Locate the cell with the specified text and output its (x, y) center coordinate. 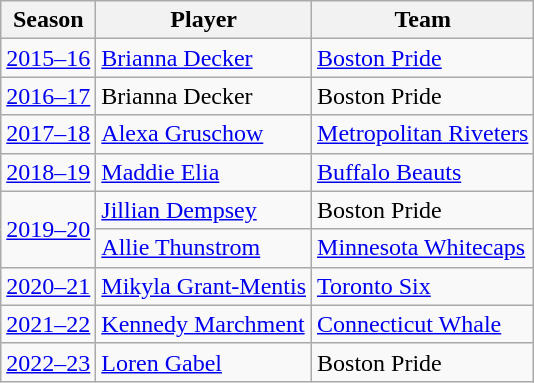
2018–19 (48, 172)
Minnesota Whitecaps (423, 248)
Jillian Dempsey (204, 210)
Alexa Gruschow (204, 134)
2017–18 (48, 134)
Team (423, 20)
Toronto Six (423, 286)
2016–17 (48, 96)
Mikyla Grant-Mentis (204, 286)
2021–22 (48, 324)
2020–21 (48, 286)
Metropolitan Riveters (423, 134)
Allie Thunstrom (204, 248)
Maddie Elia (204, 172)
2015–16 (48, 58)
Buffalo Beauts (423, 172)
2019–20 (48, 229)
Player (204, 20)
Season (48, 20)
Kennedy Marchment (204, 324)
Loren Gabel (204, 362)
Connecticut Whale (423, 324)
2022–23 (48, 362)
